Detect which cell encompasses the target text, then output its (x, y) center coordinate. 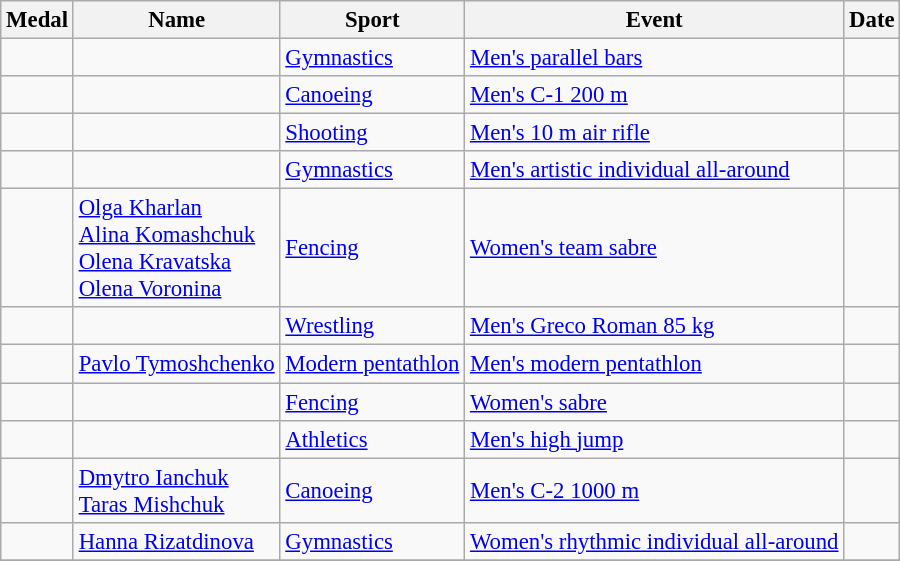
Women's sabre (654, 402)
Olga KharlanAlina KomashchukOlena KravatskaOlena Voronina (176, 248)
Shooting (372, 133)
Name (176, 20)
Men's high jump (654, 439)
Athletics (372, 439)
Men's C-2 1000 m (654, 490)
Men's 10 m air rifle (654, 133)
Hanna Rizatdinova (176, 541)
Women's rhythmic individual all-around (654, 541)
Medal (38, 20)
Modern pentathlon (372, 364)
Date (872, 20)
Women's team sabre (654, 248)
Men's artistic individual all-around (654, 170)
Men's parallel bars (654, 58)
Event (654, 20)
Dmytro IanchukTaras Mishchuk (176, 490)
Wrestling (372, 327)
Pavlo Tymoshchenko (176, 364)
Men's Greco Roman 85 kg (654, 327)
Sport (372, 20)
Men's C-1 200 m (654, 95)
Men's modern pentathlon (654, 364)
